Locate the cell with the specified text and output its (X, Y) center coordinate. 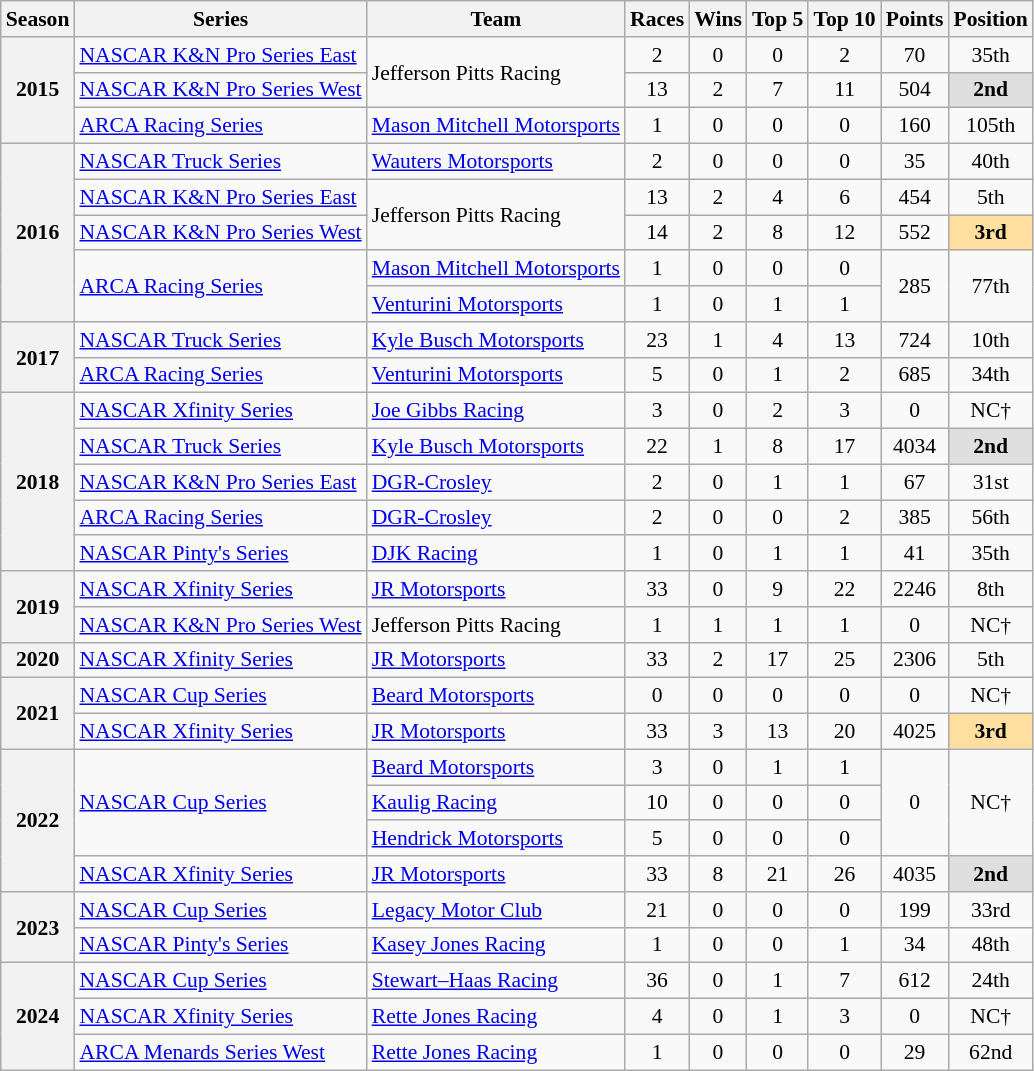
Kasey Jones Racing (496, 945)
2020 (38, 660)
612 (915, 981)
2016 (38, 233)
2021 (38, 714)
40th (990, 162)
DJK Racing (496, 554)
ARCA Menards Series West (220, 1052)
2306 (915, 660)
Team (496, 19)
199 (915, 910)
33rd (990, 910)
Hendrick Motorsports (496, 839)
Position (990, 19)
11 (844, 90)
552 (915, 233)
Series (220, 19)
67 (915, 482)
Wins (718, 19)
385 (915, 518)
77th (990, 286)
62nd (990, 1052)
2019 (38, 606)
36 (657, 981)
Season (38, 19)
70 (915, 55)
10 (657, 803)
2023 (38, 928)
20 (844, 732)
454 (915, 197)
Joe Gibbs Racing (496, 411)
26 (844, 874)
34th (990, 375)
4035 (915, 874)
Wauters Motorsports (496, 162)
2024 (38, 1016)
4034 (915, 447)
724 (915, 340)
2022 (38, 820)
9 (778, 589)
2018 (38, 482)
31st (990, 482)
504 (915, 90)
41 (915, 554)
2015 (38, 90)
8th (990, 589)
48th (990, 945)
285 (915, 286)
Top 5 (778, 19)
14 (657, 233)
Kaulig Racing (496, 803)
Stewart–Haas Racing (496, 981)
10th (990, 340)
Points (915, 19)
2246 (915, 589)
12 (844, 233)
2017 (38, 358)
160 (915, 126)
4025 (915, 732)
25 (844, 660)
105th (990, 126)
56th (990, 518)
6 (844, 197)
35 (915, 162)
34 (915, 945)
Legacy Motor Club (496, 910)
Top 10 (844, 19)
Races (657, 19)
24th (990, 981)
685 (915, 375)
23 (657, 340)
29 (915, 1052)
